Return the [x, y] coordinate for the center point of the cell that contains the specified text.  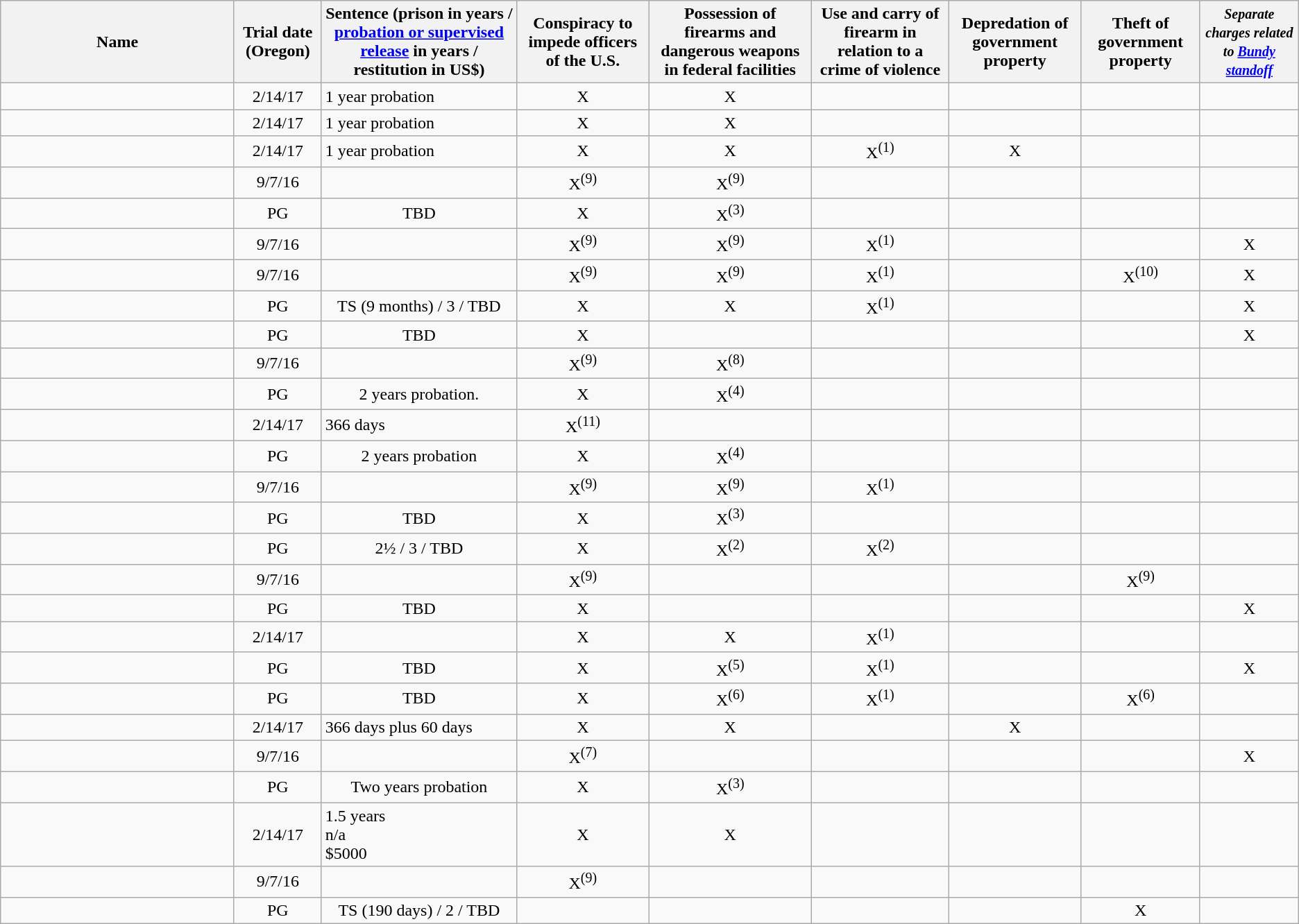
Use and carry of firearm in relation to a crime of violence [880, 42]
TS (190 days) / 2 / TBD [419, 910]
Trial date (Oregon) [278, 42]
X(5) [730, 667]
Name [118, 42]
TS (9 months) / 3 / TBD [419, 307]
Possession of firearms and dangerous weapons in federal facilities [730, 42]
2½ / 3 / TBD [419, 549]
X(11) [583, 425]
Theft of government property [1141, 42]
2 years probation [419, 456]
Separate charges related to Bundy standoff [1249, 42]
Conspiracy to impede officers of the U.S. [583, 42]
X(8) [730, 363]
2 years probation. [419, 394]
366 days plus 60 days [419, 727]
Two years probation [419, 787]
X(7) [583, 756]
1.5 yearsn/a$5000 [419, 835]
366 days [419, 425]
X(10) [1141, 275]
Depredation of government property [1014, 42]
Sentence (prison in years / probation or supervised release in years / restitution in US$) [419, 42]
